Scan for the cell matching the given text and deliver its (X, Y) coordinate at center. 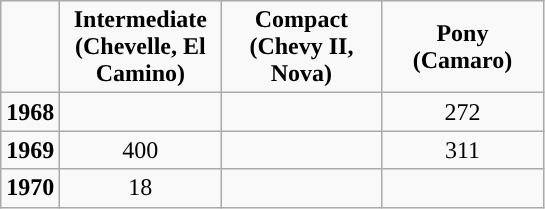
1970 (30, 188)
18 (140, 188)
Compact (Chevy II, Nova) (302, 47)
Pony (Camaro) (462, 47)
Intermediate (Chevelle, El Camino) (140, 47)
311 (462, 150)
1968 (30, 112)
272 (462, 112)
400 (140, 150)
1969 (30, 150)
